Search for the cell housing the specified text and yield its [x, y] center coordinate. 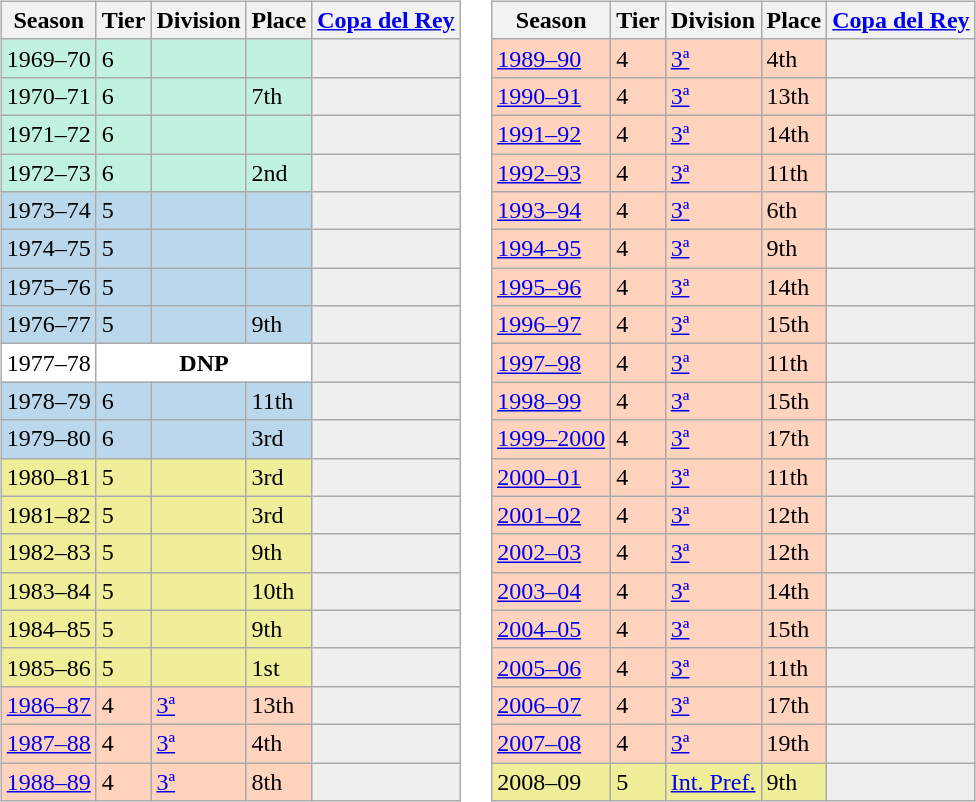
1997–98 [552, 363]
1st [279, 667]
1974–75 [48, 249]
2002–03 [552, 553]
1981–82 [48, 515]
2007–08 [552, 743]
1998–99 [552, 401]
1995–96 [552, 287]
1973–74 [48, 211]
2000–01 [552, 477]
2005–06 [552, 667]
1994–95 [552, 249]
1971–72 [48, 134]
2003–04 [552, 591]
2004–05 [552, 629]
Int. Pref. [713, 781]
1999–2000 [552, 439]
2nd [279, 173]
1988–89 [48, 781]
1983–84 [48, 591]
1987–88 [48, 743]
7th [279, 96]
10th [279, 591]
1982–83 [48, 553]
1992–93 [552, 173]
19th [794, 743]
1989–90 [552, 58]
1976–77 [48, 325]
1980–81 [48, 477]
1979–80 [48, 439]
1978–79 [48, 401]
2006–07 [552, 705]
1990–91 [552, 96]
6th [794, 211]
1986–87 [48, 705]
1993–94 [552, 211]
1977–78 [48, 363]
1975–76 [48, 287]
DNP [204, 363]
2008–09 [552, 781]
1985–86 [48, 667]
1991–92 [552, 134]
8th [279, 781]
1996–97 [552, 325]
1970–71 [48, 96]
1969–70 [48, 58]
2001–02 [552, 515]
1984–85 [48, 629]
1972–73 [48, 173]
